Return the (x, y) coordinate for the center point of the cell that contains the specified text.  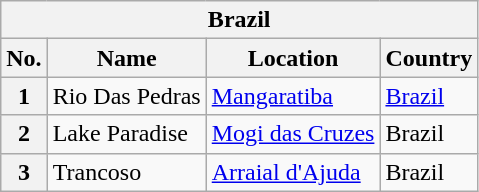
1 (24, 96)
Country (429, 58)
Lake Paradise (126, 134)
Location (293, 58)
Arraial d'Ajuda (293, 172)
2 (24, 134)
Mogi das Cruzes (293, 134)
3 (24, 172)
Mangaratiba (293, 96)
Rio Das Pedras (126, 96)
Name (126, 58)
Trancoso (126, 172)
No. (24, 58)
